Find where the given text appears and provide that cell's center as [X, Y] coordinate. 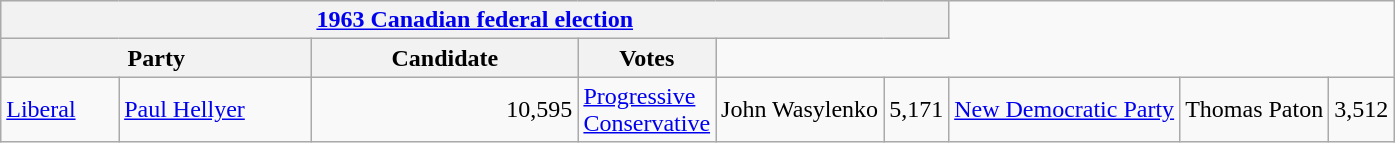
3,512 [1362, 110]
John Wasylenko [800, 110]
10,595 [445, 110]
Candidate [445, 58]
5,171 [916, 110]
Liberal [60, 110]
Thomas Paton [1254, 110]
Paul Hellyer [216, 110]
Progressive Conservative [647, 110]
Votes [647, 58]
New Democratic Party [1064, 110]
Party [156, 58]
1963 Canadian federal election [475, 20]
